Pinpoint the cell where the given text exists, returning its (X, Y) midpoint coordinate. 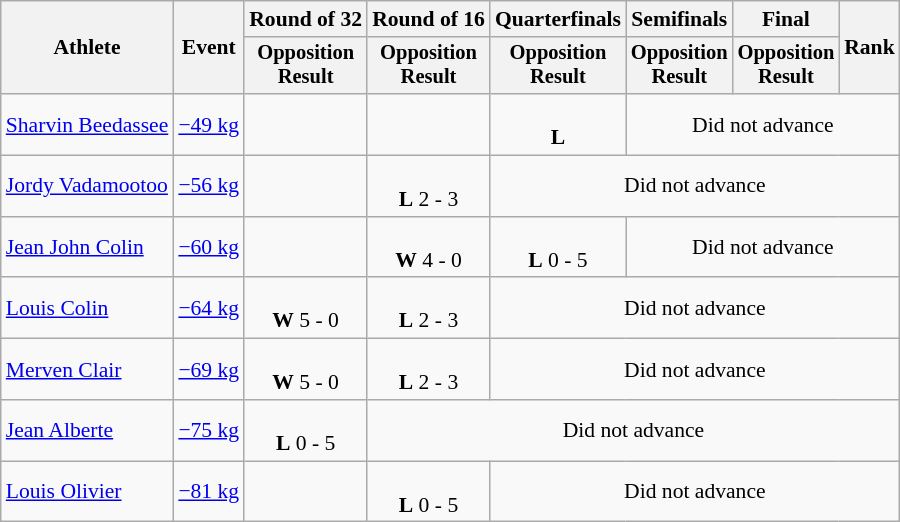
Jean Alberte (88, 430)
Semifinals (680, 19)
−64 kg (208, 308)
−75 kg (208, 430)
Athlete (88, 48)
Sharvin Beedassee (88, 124)
W 4 - 0 (428, 248)
Merven Clair (88, 370)
Jordy Vadamootoo (88, 186)
Round of 32 (306, 19)
Louis Olivier (88, 492)
−69 kg (208, 370)
Louis Colin (88, 308)
−56 kg (208, 186)
−60 kg (208, 248)
Jean John Colin (88, 248)
−49 kg (208, 124)
Round of 16 (428, 19)
L (558, 124)
Rank (870, 48)
−81 kg (208, 492)
Final (786, 19)
Quarterfinals (558, 19)
Event (208, 48)
